Extract the (X, Y) coordinate from the center of the cell holding the provided text.  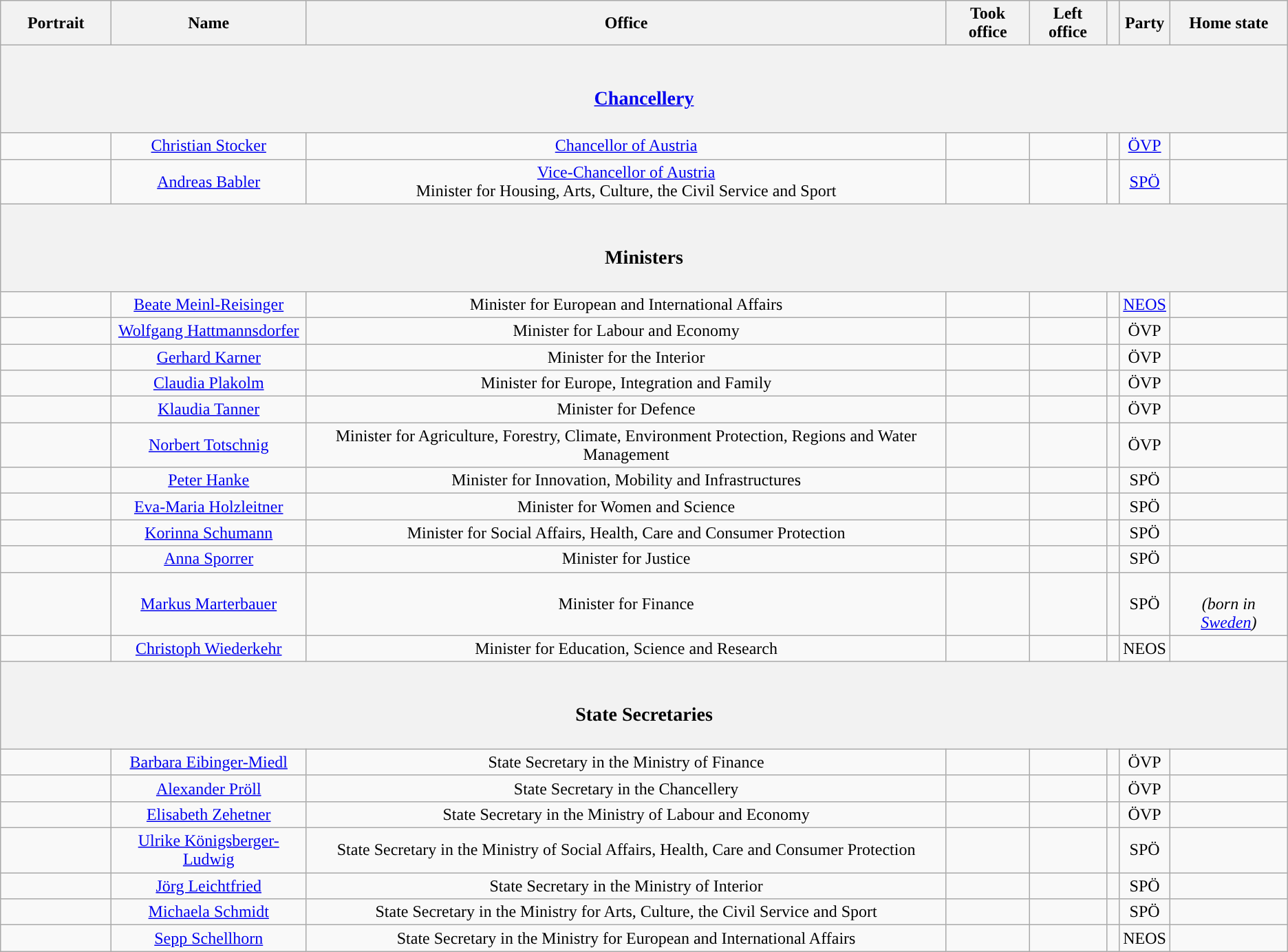
Andreas Babler (209, 182)
Markus Marterbauer (209, 604)
State Secretaries (644, 705)
State Secretary in the Ministry of Social Affairs, Health, Care and Consumer Protection (626, 851)
Minister for Women and Science (626, 507)
Chancellery (644, 89)
Sepp Schellhorn (209, 938)
Name (209, 23)
Barbara Eibinger-Miedl (209, 762)
Gerhard Karner (209, 357)
State Secretary in the Ministry of Labour and Economy (626, 814)
Party (1145, 23)
Michaela Schmidt (209, 912)
Norbert Totschnig (209, 445)
(born in Sweden) (1229, 604)
Minister for Innovation, Mobility and Infrastructures (626, 480)
Office (626, 23)
Home state (1229, 23)
Alexander Pröll (209, 788)
Korinna Schumann (209, 533)
Eva-Maria Holzleitner (209, 507)
Klaudia Tanner (209, 410)
Minister for Europe, Integration and Family (626, 383)
Minister for Agriculture, Forestry, Climate, Environment Protection, Regions and Water Management (626, 445)
State Secretary in the Ministry of Interior (626, 886)
Elisabeth Zehetner (209, 814)
Wolfgang Hattmannsdorfer (209, 330)
Ulrike Königsberger-Ludwig (209, 851)
Left office (1068, 23)
State Secretary in the Ministry for Arts, Culture, the Civil Service and Sport (626, 912)
Chancellor of Austria (626, 146)
Took office (987, 23)
Minister for Finance (626, 604)
Christoph Wiederkehr (209, 648)
State Secretary in the Ministry of Finance (626, 762)
Claudia Plakolm (209, 383)
State Secretary in the Chancellery (626, 788)
Minister for European and International Affairs (626, 304)
Minister for Education, Science and Research (626, 648)
Anna Sporrer (209, 559)
Beate Meinl-Reisinger (209, 304)
Minister for Defence (626, 410)
Peter Hanke (209, 480)
State Secretary in the Ministry for European and International Affairs (626, 938)
Minister for Labour and Economy (626, 330)
Jörg Leichtfried (209, 886)
Portrait (56, 23)
Ministers (644, 248)
Vice-Chancellor of AustriaMinister for Housing, Arts, Culture, the Civil Service and Sport (626, 182)
Minister for Social Affairs, Health, Care and Consumer Protection (626, 533)
Minister for Justice (626, 559)
Minister for the Interior (626, 357)
Christian Stocker (209, 146)
